Extract the [x, y] coordinate from the center of the cell holding the provided text.  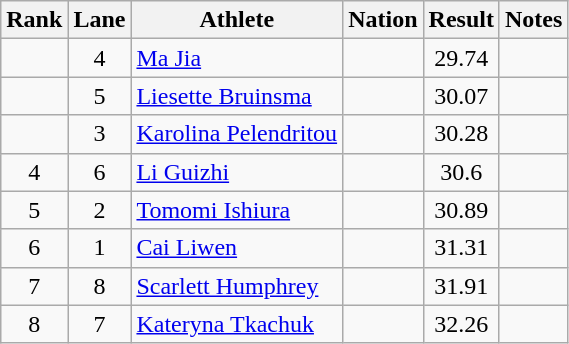
30.28 [461, 134]
32.26 [461, 324]
Notes [533, 20]
29.74 [461, 58]
Lane [100, 20]
Athlete [237, 20]
Scarlett Humphrey [237, 286]
Cai Liwen [237, 248]
Rank [34, 20]
Ma Jia [237, 58]
30.07 [461, 96]
Karolina Pelendritou [237, 134]
Result [461, 20]
31.91 [461, 286]
Tomomi Ishiura [237, 210]
2 [100, 210]
Liesette Bruinsma [237, 96]
1 [100, 248]
30.6 [461, 172]
31.31 [461, 248]
Nation [383, 20]
Li Guizhi [237, 172]
Kateryna Tkachuk [237, 324]
3 [100, 134]
30.89 [461, 210]
